Pinpoint the cell where the given text exists, returning its [X, Y] midpoint coordinate. 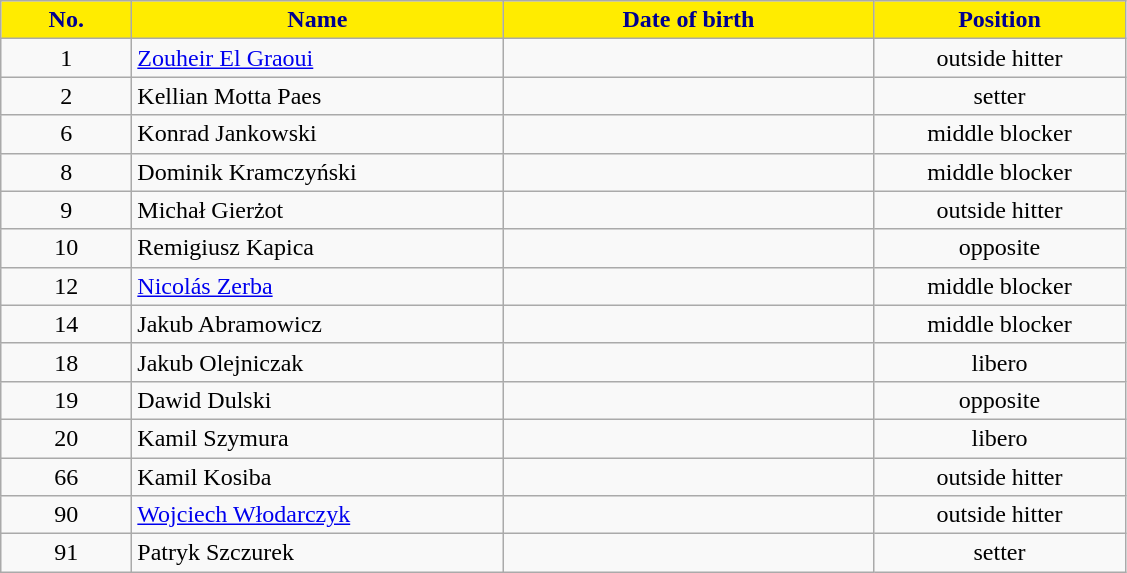
8 [66, 172]
Dawid Dulski [318, 400]
Michał Gierżot [318, 210]
2 [66, 96]
Nicolás Zerba [318, 286]
66 [66, 477]
19 [66, 400]
Dominik Kramczyński [318, 172]
90 [66, 515]
9 [66, 210]
Zouheir El Graoui [318, 58]
Patryk Szczurek [318, 553]
Kellian Motta Paes [318, 96]
20 [66, 438]
Konrad Jankowski [318, 134]
Kamil Szymura [318, 438]
Jakub Abramowicz [318, 324]
10 [66, 248]
12 [66, 286]
No. [66, 20]
Wojciech Włodarczyk [318, 515]
6 [66, 134]
1 [66, 58]
18 [66, 362]
91 [66, 553]
Jakub Olejniczak [318, 362]
Remigiusz Kapica [318, 248]
Date of birth [688, 20]
Name [318, 20]
Position [1000, 20]
14 [66, 324]
Kamil Kosiba [318, 477]
